Search for the cell housing the specified text and yield its (x, y) center coordinate. 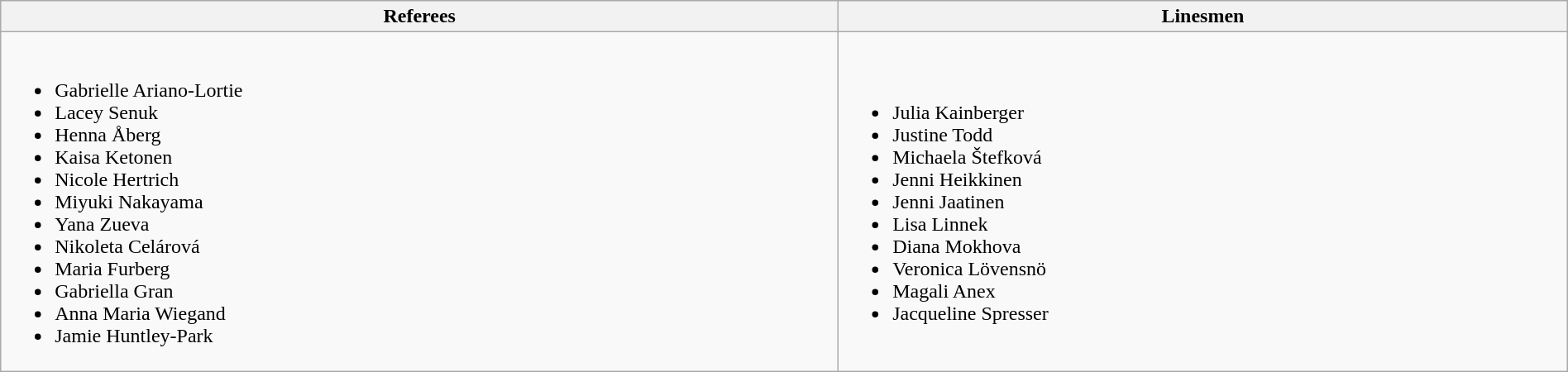
Referees (420, 17)
Linesmen (1203, 17)
